Pinpoint the cell where the given text exists, returning its [X, Y] midpoint coordinate. 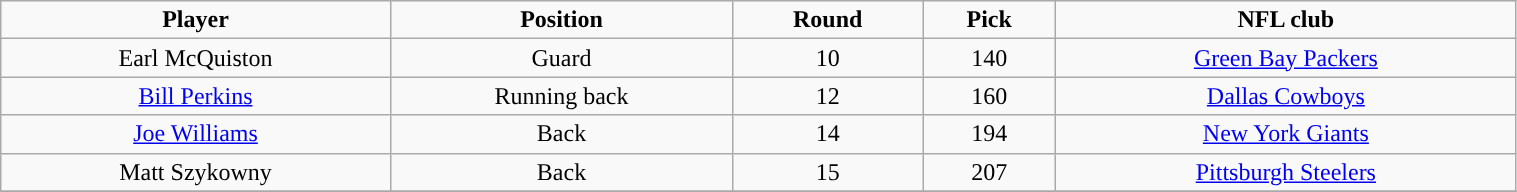
Position [561, 20]
New York Giants [1286, 134]
Guard [561, 58]
140 [990, 58]
15 [828, 172]
Pittsburgh Steelers [1286, 172]
10 [828, 58]
160 [990, 96]
Earl McQuiston [196, 58]
207 [990, 172]
14 [828, 134]
Green Bay Packers [1286, 58]
194 [990, 134]
Joe Williams [196, 134]
Bill Perkins [196, 96]
Dallas Cowboys [1286, 96]
Pick [990, 20]
12 [828, 96]
Matt Szykowny [196, 172]
Player [196, 20]
Running back [561, 96]
NFL club [1286, 20]
Round [828, 20]
